Find where the given text appears and provide that cell's center as [X, Y] coordinate. 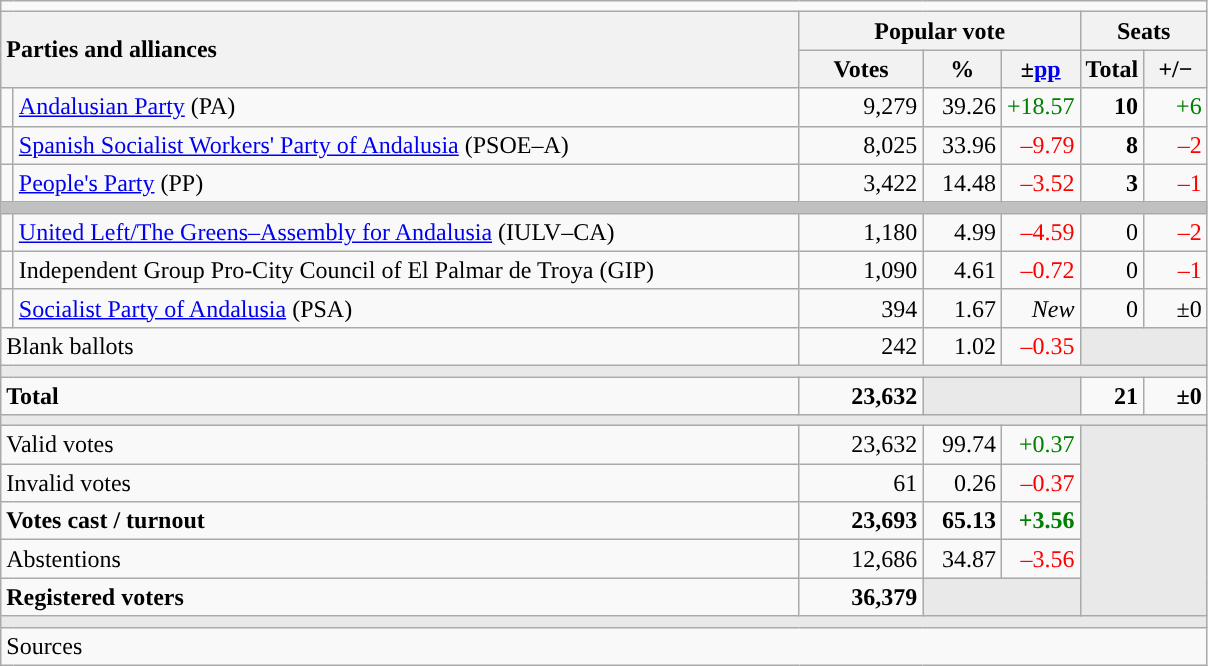
33.96 [962, 145]
Abstentions [400, 559]
Sources [604, 646]
–9.79 [1040, 145]
8 [1112, 145]
Andalusian Party (PA) [406, 107]
People's Party (PP) [406, 183]
1.67 [962, 308]
Popular vote [940, 31]
242 [861, 346]
Votes [861, 69]
39.26 [962, 107]
8,025 [861, 145]
–3.52 [1040, 183]
14.48 [962, 183]
+/− [1176, 69]
Independent Group Pro-City Council of El Palmar de Troya (GIP) [406, 270]
Blank ballots [400, 346]
65.13 [962, 521]
4.99 [962, 232]
–0.35 [1040, 346]
9,279 [861, 107]
1,090 [861, 270]
+18.57 [1040, 107]
+3.56 [1040, 521]
21 [1112, 395]
–3.56 [1040, 559]
–0.72 [1040, 270]
Registered voters [400, 597]
–4.59 [1040, 232]
–0.37 [1040, 483]
99.74 [962, 445]
10 [1112, 107]
±pp [1040, 69]
34.87 [962, 559]
0.26 [962, 483]
394 [861, 308]
Seats [1144, 31]
61 [861, 483]
23,693 [861, 521]
+0.37 [1040, 445]
1.02 [962, 346]
1,180 [861, 232]
3 [1112, 183]
12,686 [861, 559]
3,422 [861, 183]
Votes cast / turnout [400, 521]
United Left/The Greens–Assembly for Andalusia (IULV–CA) [406, 232]
Socialist Party of Andalusia (PSA) [406, 308]
Invalid votes [400, 483]
Valid votes [400, 445]
36,379 [861, 597]
% [962, 69]
+6 [1176, 107]
Spanish Socialist Workers' Party of Andalusia (PSOE–A) [406, 145]
4.61 [962, 270]
New [1040, 308]
Parties and alliances [400, 50]
